Pinpoint the cell where the given text exists, returning its (X, Y) midpoint coordinate. 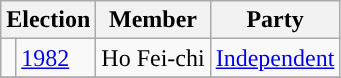
Member (153, 20)
Party (275, 20)
Ho Fei-chi (153, 58)
Election (48, 20)
1982 (56, 58)
Independent (275, 58)
